From the cell containing the given text, extract its center point as (x, y) coordinate. 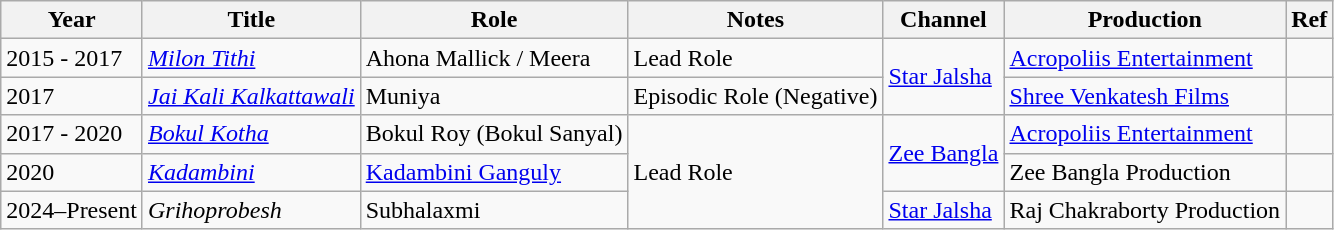
Production (1145, 20)
Zee Bangla Production (1145, 172)
Ref (1310, 20)
Muniya (494, 96)
Kadambini Ganguly (494, 172)
Shree Venkatesh Films (1145, 96)
Kadambini (251, 172)
Raj Chakraborty Production (1145, 210)
2017 (72, 96)
Channel (944, 20)
Milon Tithi (251, 58)
Grihoprobesh (251, 210)
Year (72, 20)
Notes (756, 20)
Jai Kali Kalkattawali (251, 96)
2024–Present (72, 210)
Bokul Kotha (251, 134)
Episodic Role (Negative) (756, 96)
Bokul Roy (Bokul Sanyal) (494, 134)
2017 - 2020 (72, 134)
Title (251, 20)
Subhalaxmi (494, 210)
Role (494, 20)
Zee Bangla (944, 153)
Ahona Mallick / Meera (494, 58)
2020 (72, 172)
2015 - 2017 (72, 58)
